Provide the [x, y] coordinate of the cell's center where the given text is located.  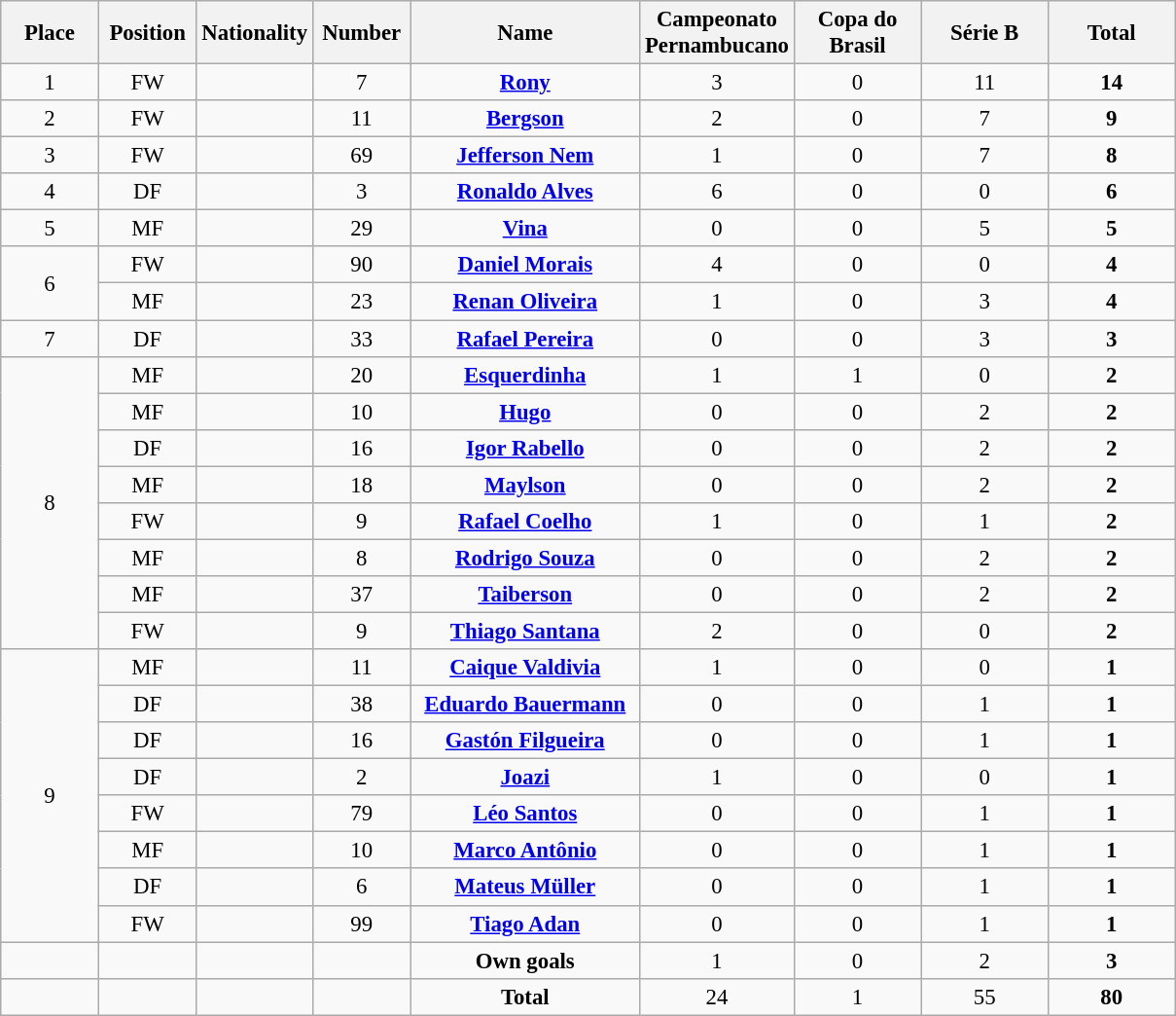
Igor Rabello [525, 448]
Tiago Adan [525, 924]
Ronaldo Alves [525, 192]
Nationality [255, 33]
55 [984, 997]
24 [718, 997]
Bergson [525, 119]
Joazi [525, 778]
Jefferson Nem [525, 156]
Série B [984, 33]
Marco Antônio [525, 851]
Renan Oliveira [525, 302]
Léo Santos [525, 814]
Hugo [525, 412]
14 [1111, 83]
Position [148, 33]
69 [362, 156]
20 [362, 375]
Eduardo Bauermann [525, 705]
18 [362, 485]
33 [362, 339]
80 [1111, 997]
Name [525, 33]
79 [362, 814]
Maylson [525, 485]
Thiago Santana [525, 631]
Rony [525, 83]
29 [362, 229]
Daniel Morais [525, 266]
Caique Valdivia [525, 668]
37 [362, 595]
Gastón Filgueira [525, 741]
Rafael Pereira [525, 339]
Esquerdinha [525, 375]
38 [362, 705]
23 [362, 302]
Place [51, 33]
99 [362, 924]
Rafael Coelho [525, 522]
Mateus Müller [525, 888]
Copa do Brasil [858, 33]
Rodrigo Souza [525, 558]
Campeonato Pernambucano [718, 33]
Taiberson [525, 595]
Number [362, 33]
Vina [525, 229]
Own goals [525, 961]
90 [362, 266]
